Locate the cell with the specified text and output its (X, Y) center coordinate. 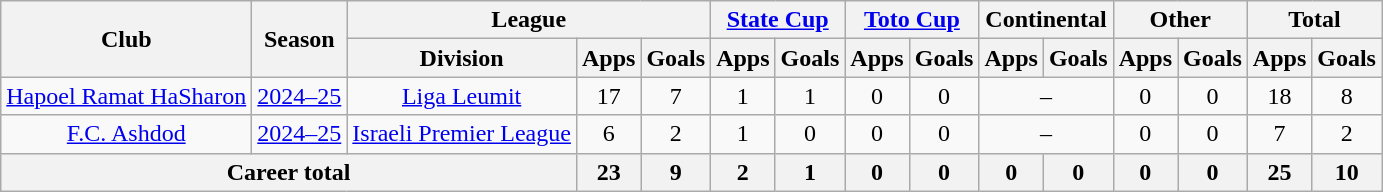
10 (1347, 172)
League (529, 20)
8 (1347, 96)
Toto Cup (912, 20)
Division (462, 58)
17 (608, 96)
State Cup (778, 20)
18 (1279, 96)
25 (1279, 172)
Total (1314, 20)
Liga Leumit (462, 96)
F.C. Ashdod (126, 134)
Israeli Premier League (462, 134)
Club (126, 39)
Other (1180, 20)
23 (608, 172)
Continental (1046, 20)
6 (608, 134)
Hapoel Ramat HaSharon (126, 96)
Career total (289, 172)
9 (676, 172)
Season (300, 39)
